Identify which cell holds the provided text, then report its (x, y) central coordinate. 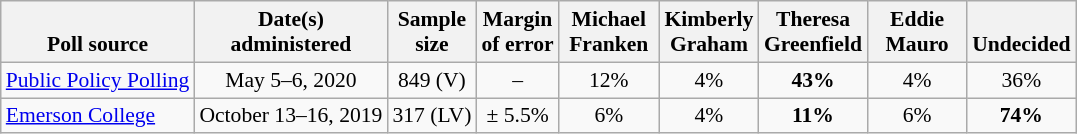
May 5–6, 2020 (290, 80)
MichaelFranken (609, 32)
74% (1021, 116)
Poll source (98, 32)
36% (1021, 80)
849 (V) (432, 80)
Samplesize (432, 32)
12% (609, 80)
October 13–16, 2019 (290, 116)
± 5.5% (517, 116)
Undecided (1021, 32)
– (517, 80)
KimberlyGraham (709, 32)
Date(s)administered (290, 32)
11% (813, 116)
Emerson College (98, 116)
Marginof error (517, 32)
Public Policy Polling (98, 80)
TheresaGreenfield (813, 32)
317 (LV) (432, 116)
43% (813, 80)
EddieMauro (917, 32)
